Return the (x, y) coordinate for the center point of the cell that contains the specified text.  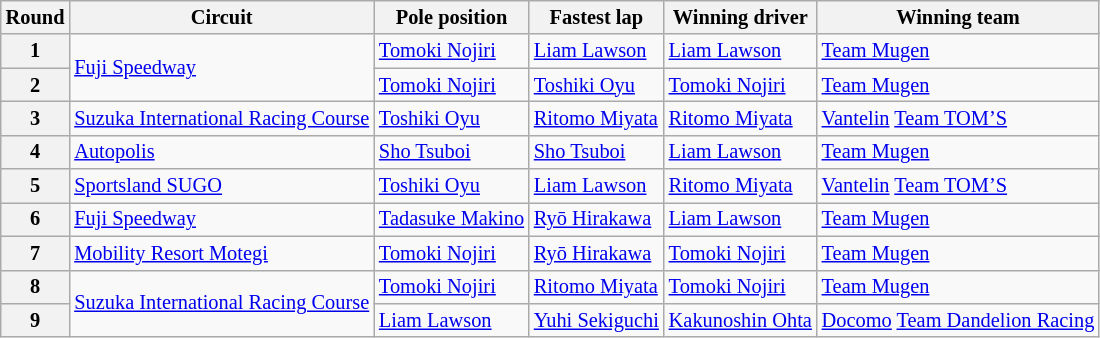
9 (36, 320)
Circuit (222, 17)
Pole position (452, 17)
Kakunoshin Ohta (740, 320)
7 (36, 253)
Fastest lap (596, 17)
6 (36, 219)
Docomo Team Dandelion Racing (958, 320)
Mobility Resort Motegi (222, 253)
1 (36, 51)
5 (36, 186)
Round (36, 17)
8 (36, 287)
3 (36, 118)
2 (36, 85)
4 (36, 152)
Sportsland SUGO (222, 186)
Autopolis (222, 152)
Tadasuke Makino (452, 219)
Winning team (958, 17)
Winning driver (740, 17)
Yuhi Sekiguchi (596, 320)
